Capture the cell that displays the provided text and extract its [X, Y] central coordinate. 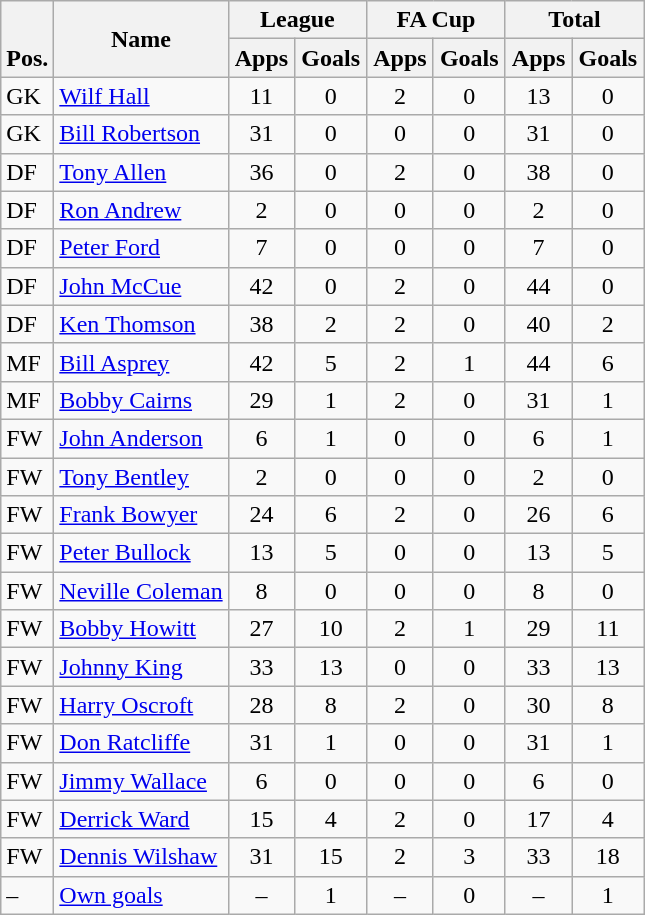
27 [262, 629]
Ron Andrew [141, 210]
Pos. [28, 39]
28 [262, 705]
Peter Bullock [141, 553]
Don Ratcliffe [141, 743]
30 [538, 705]
24 [262, 515]
Name [141, 39]
10 [331, 629]
3 [469, 857]
Bill Asprey [141, 362]
Own goals [141, 895]
Neville Coleman [141, 591]
Total [574, 20]
John McCue [141, 286]
Peter Ford [141, 248]
26 [538, 515]
Tony Allen [141, 172]
Johnny King [141, 667]
Bill Robertson [141, 134]
Bobby Cairns [141, 400]
Tony Bentley [141, 477]
Dennis Wilshaw [141, 857]
Ken Thomson [141, 324]
FA Cup [436, 20]
17 [538, 819]
Frank Bowyer [141, 515]
18 [608, 857]
League [298, 20]
36 [262, 172]
40 [538, 324]
Jimmy Wallace [141, 781]
Derrick Ward [141, 819]
Harry Oscroft [141, 705]
Wilf Hall [141, 96]
Bobby Howitt [141, 629]
John Anderson [141, 438]
